Pinpoint the cell where the given text exists, returning its (X, Y) midpoint coordinate. 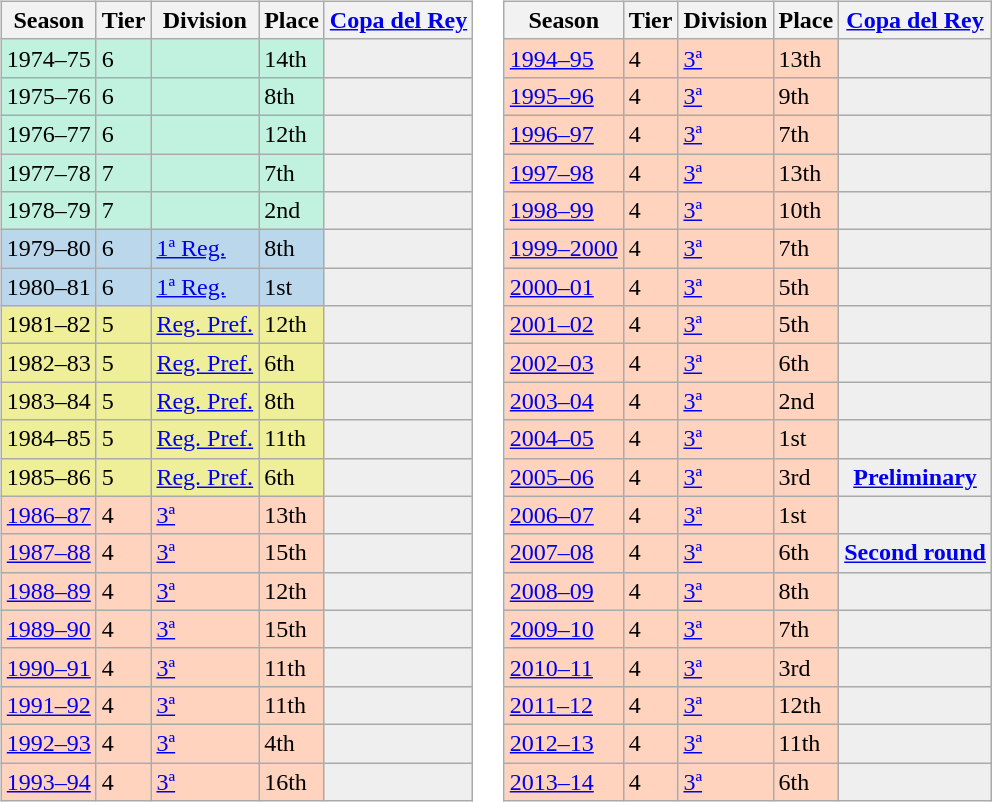
1977–78 (48, 173)
1975–76 (48, 96)
1988–89 (48, 591)
2005–06 (564, 477)
1985–86 (48, 477)
2009–10 (564, 629)
1982–83 (48, 363)
Preliminary (916, 477)
2010–11 (564, 667)
Second round (916, 553)
1995–96 (564, 96)
1989–90 (48, 629)
1993–94 (48, 781)
2013–14 (564, 781)
1984–85 (48, 439)
14th (292, 58)
2006–07 (564, 515)
2012–13 (564, 743)
1978–79 (48, 211)
1979–80 (48, 249)
1994–95 (564, 58)
9th (806, 96)
1990–91 (48, 667)
1996–97 (564, 134)
1981–82 (48, 325)
1986–87 (48, 515)
2011–12 (564, 705)
2007–08 (564, 553)
2003–04 (564, 401)
1974–75 (48, 58)
1991–92 (48, 705)
2002–03 (564, 363)
1998–99 (564, 211)
1992–93 (48, 743)
2008–09 (564, 591)
1999–2000 (564, 249)
2000–01 (564, 287)
16th (292, 781)
1997–98 (564, 173)
10th (806, 211)
1987–88 (48, 553)
1976–77 (48, 134)
1983–84 (48, 401)
4th (292, 743)
2004–05 (564, 439)
2001–02 (564, 325)
1980–81 (48, 287)
